Output the (x, y) coordinate of the center of the cell containing the given text.  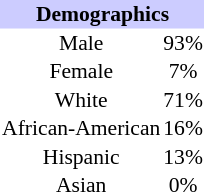
Male (82, 42)
Female (82, 71)
White (82, 100)
African-American (82, 128)
Hispanic (82, 156)
